For the text-containing cell, return its midpoint in [X, Y] coordinate format. 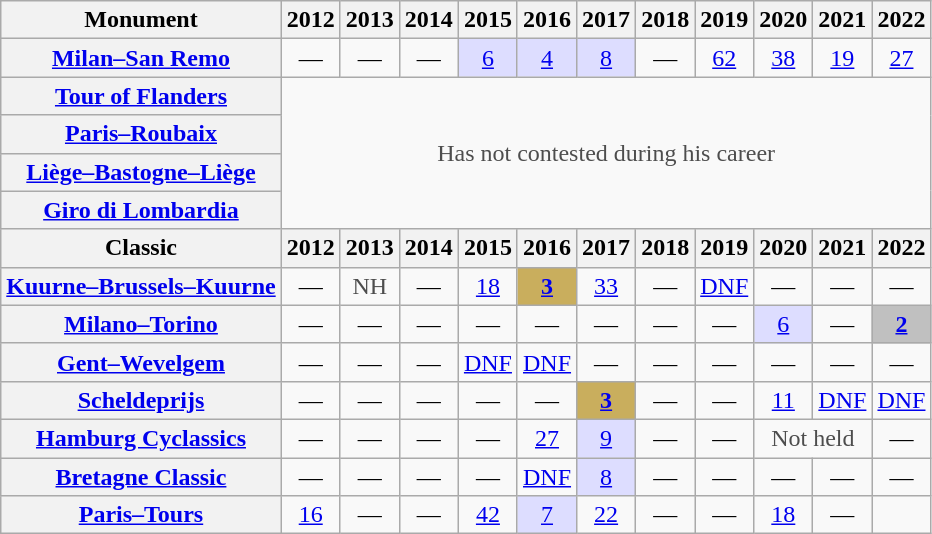
Kuurne–Brussels–Kuurne [141, 286]
Has not contested during his career [606, 153]
Milan–San Remo [141, 58]
Classic [141, 248]
42 [488, 515]
22 [606, 515]
Bretagne Classic [141, 477]
Paris–Tours [141, 515]
Paris–Roubaix [141, 134]
Giro di Lombardia [141, 210]
Monument [141, 20]
NH [370, 286]
38 [784, 58]
62 [724, 58]
9 [606, 438]
Hamburg Cyclassics [141, 438]
16 [310, 515]
7 [546, 515]
Tour of Flanders [141, 96]
Not held [813, 438]
Milano–Torino [141, 324]
33 [606, 286]
2 [902, 324]
Liège–Bastogne–Liège [141, 172]
11 [784, 400]
Scheldeprijs [141, 400]
Gent–Wevelgem [141, 362]
4 [546, 58]
19 [842, 58]
